Extract the (x, y) coordinate from the center of the cell holding the provided text.  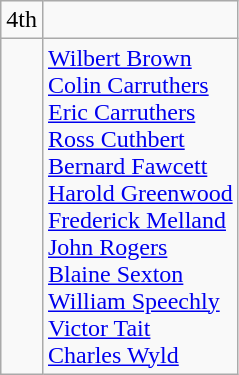
4th (22, 20)
